Return (X, Y) of the center of cell containing provided text 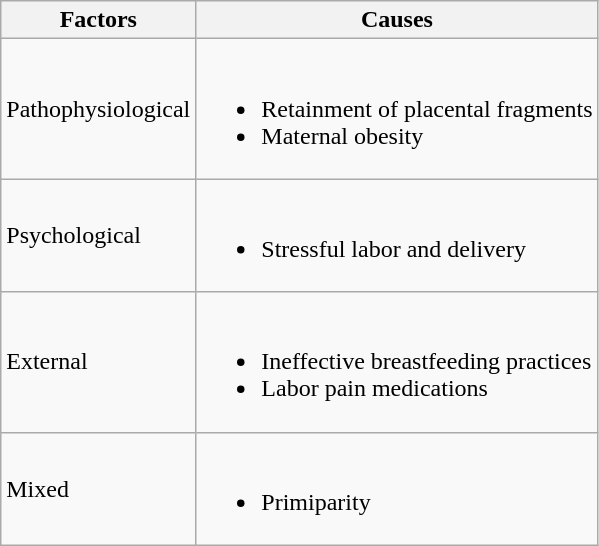
Stressful labor and delivery (397, 236)
Ineffective breastfeeding practicesLabor pain medications (397, 362)
Retainment of placental fragmentsMaternal obesity (397, 109)
Primiparity (397, 488)
Psychological (98, 236)
Factors (98, 20)
Pathophysiological (98, 109)
Mixed (98, 488)
External (98, 362)
Causes (397, 20)
